From the cell containing the given text, extract its center point as [x, y] coordinate. 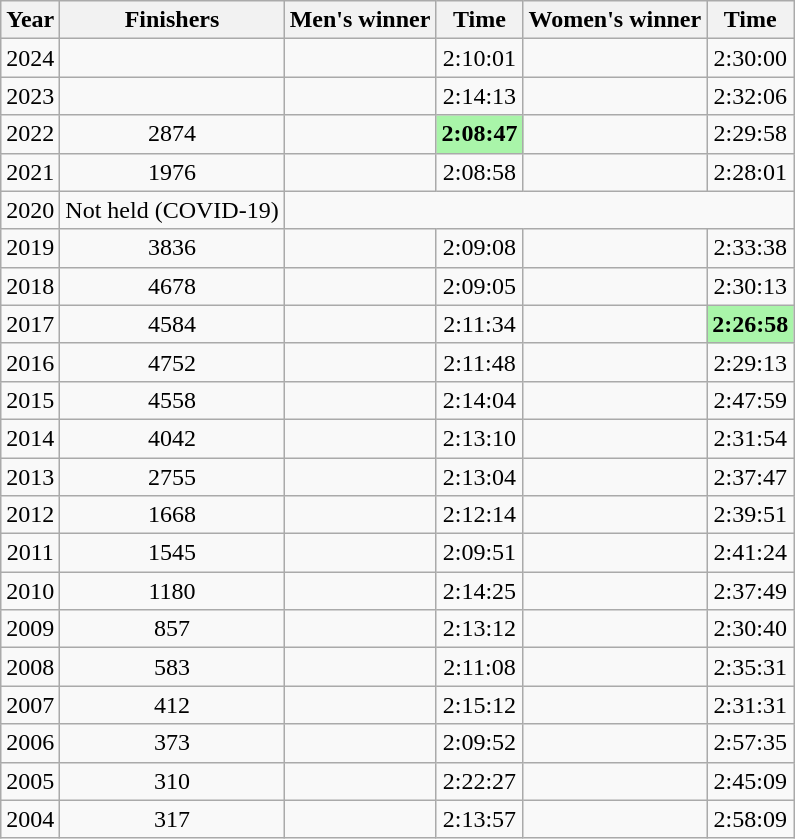
2:11:08 [480, 667]
2:31:54 [750, 438]
2:09:52 [480, 743]
2:28:01 [750, 172]
2:09:51 [480, 553]
2:57:35 [750, 743]
2:14:04 [480, 400]
2008 [30, 667]
Year [30, 20]
2006 [30, 743]
2:37:47 [750, 477]
2:45:09 [750, 781]
3836 [172, 248]
2024 [30, 58]
2:08:47 [480, 134]
2:09:08 [480, 248]
1545 [172, 553]
4042 [172, 438]
2:35:31 [750, 667]
2014 [30, 438]
2:30:40 [750, 629]
2015 [30, 400]
2022 [30, 134]
2:29:13 [750, 362]
2:32:06 [750, 96]
2016 [30, 362]
310 [172, 781]
2:14:25 [480, 591]
2010 [30, 591]
2:12:14 [480, 515]
2:41:24 [750, 553]
2017 [30, 324]
2:13:10 [480, 438]
2011 [30, 553]
4752 [172, 362]
2004 [30, 819]
2012 [30, 515]
2:47:59 [750, 400]
2:11:48 [480, 362]
2:29:58 [750, 134]
2005 [30, 781]
2:15:12 [480, 705]
2:13:57 [480, 819]
Men's winner [360, 20]
2:30:00 [750, 58]
2:30:13 [750, 286]
2021 [30, 172]
2:39:51 [750, 515]
317 [172, 819]
2:26:58 [750, 324]
2755 [172, 477]
583 [172, 667]
4584 [172, 324]
2:22:27 [480, 781]
4678 [172, 286]
2023 [30, 96]
2:14:13 [480, 96]
2019 [30, 248]
2020 [30, 210]
2:13:12 [480, 629]
857 [172, 629]
2018 [30, 286]
2:31:31 [750, 705]
2:08:58 [480, 172]
2:09:05 [480, 286]
1976 [172, 172]
373 [172, 743]
2:33:38 [750, 248]
2:58:09 [750, 819]
412 [172, 705]
1668 [172, 515]
1180 [172, 591]
Finishers [172, 20]
2:11:34 [480, 324]
2009 [30, 629]
2874 [172, 134]
4558 [172, 400]
Not held (COVID-19) [172, 210]
2:13:04 [480, 477]
2:10:01 [480, 58]
2013 [30, 477]
2:37:49 [750, 591]
2007 [30, 705]
Women's winner [615, 20]
